Output the (x, y) coordinate of the center of the cell containing the given text.  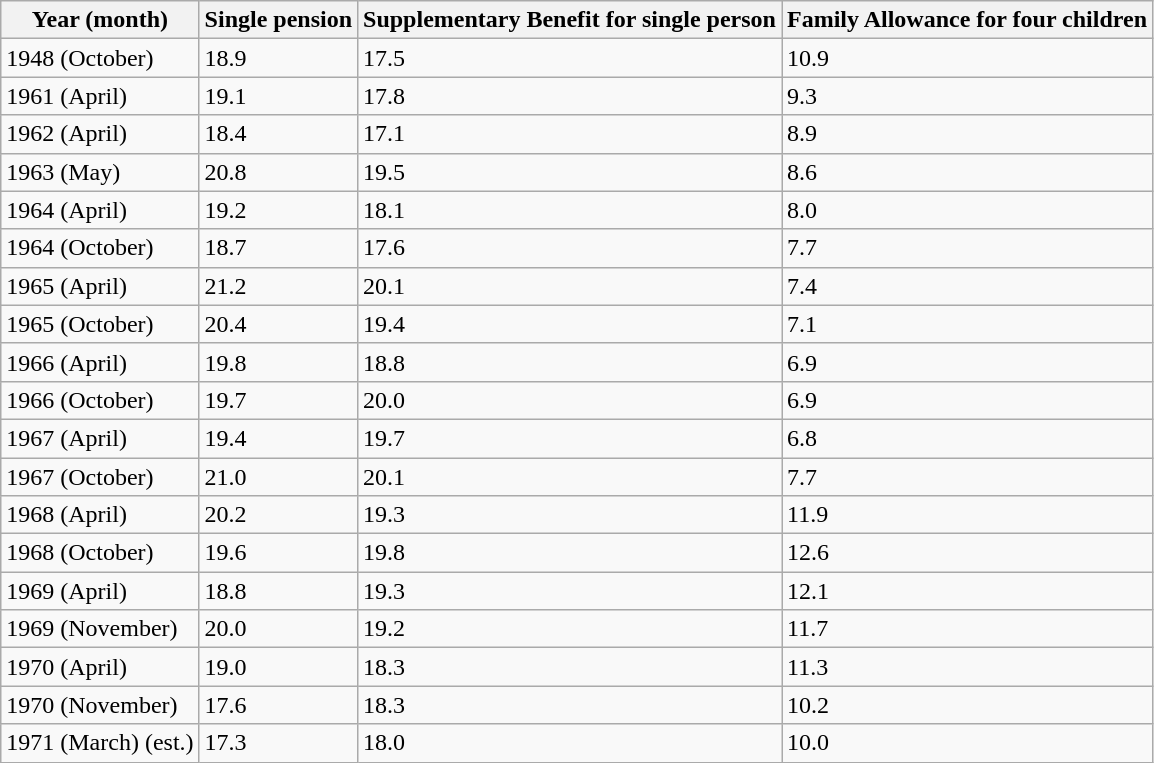
1971 (March) (est.) (100, 743)
19.5 (570, 172)
12.6 (968, 553)
6.8 (968, 438)
1967 (October) (100, 477)
1948 (October) (100, 58)
1961 (April) (100, 96)
10.2 (968, 705)
1970 (November) (100, 705)
20.2 (278, 515)
1966 (April) (100, 362)
18.4 (278, 134)
8.9 (968, 134)
18.1 (570, 210)
19.1 (278, 96)
10.0 (968, 743)
8.6 (968, 172)
Family Allowance for four children (968, 20)
17.5 (570, 58)
8.0 (968, 210)
9.3 (968, 96)
11.7 (968, 629)
1967 (April) (100, 438)
18.7 (278, 248)
1963 (May) (100, 172)
18.0 (570, 743)
Year (month) (100, 20)
1969 (November) (100, 629)
11.3 (968, 667)
1964 (October) (100, 248)
7.1 (968, 324)
1968 (October) (100, 553)
1965 (April) (100, 286)
1965 (October) (100, 324)
1969 (April) (100, 591)
10.9 (968, 58)
Supplementary Benefit for single person (570, 20)
21.2 (278, 286)
1966 (October) (100, 400)
1962 (April) (100, 134)
1968 (April) (100, 515)
19.0 (278, 667)
1970 (April) (100, 667)
18.9 (278, 58)
7.4 (968, 286)
21.0 (278, 477)
11.9 (968, 515)
12.1 (968, 591)
20.4 (278, 324)
17.8 (570, 96)
17.3 (278, 743)
1964 (April) (100, 210)
Single pension (278, 20)
19.6 (278, 553)
20.8 (278, 172)
17.1 (570, 134)
